From the cell containing the given text, extract its center point as (x, y) coordinate. 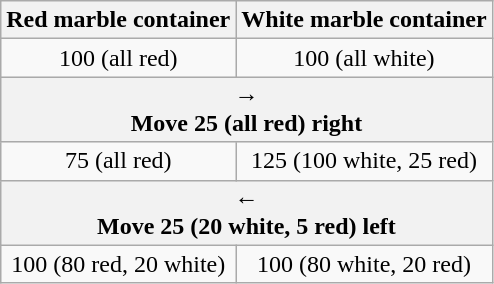
100 (all red) (118, 58)
125 (100 white, 25 red) (364, 161)
100 (80 white, 20 red) (364, 264)
100 (80 red, 20 white) (118, 264)
White marble container (364, 20)
75 (all red) (118, 161)
Red marble container (118, 20)
100 (all white) (364, 58)
→Move 25 (all red) right (246, 110)
←Move 25 (20 white, 5 red) left (246, 212)
